Determine the (x, y) coordinate at the center of the cell enclosing the given text.  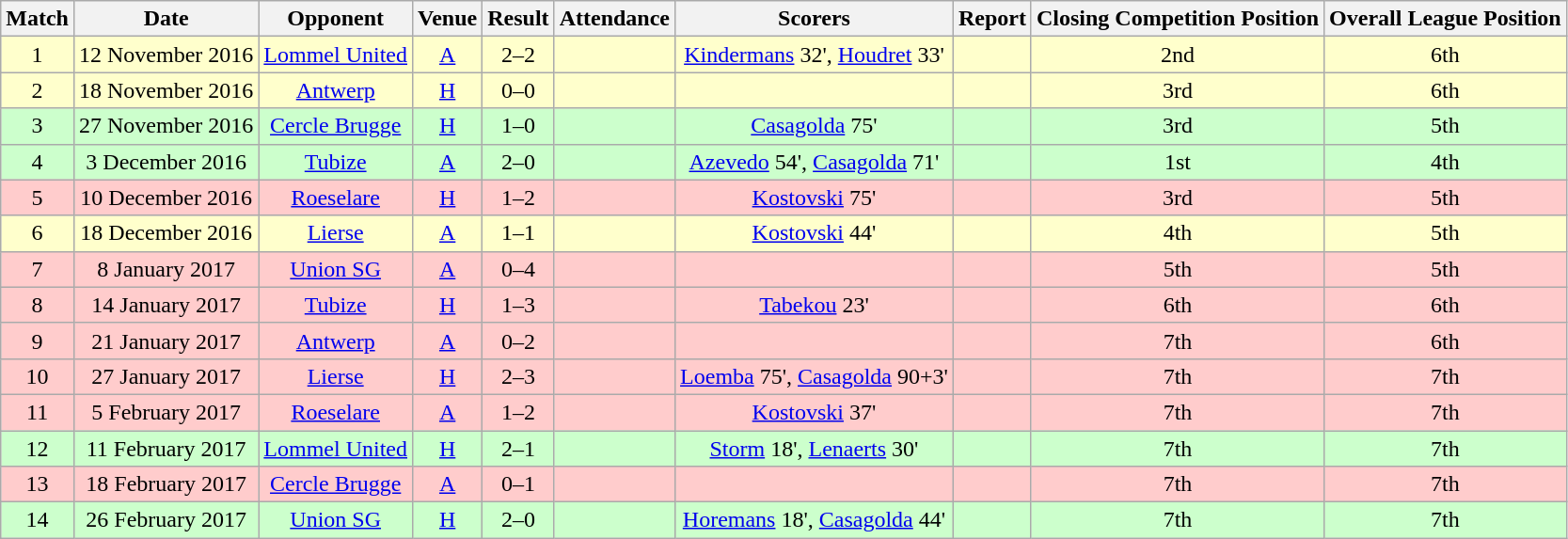
Scorers (815, 19)
Attendance (614, 19)
12 November 2016 (166, 55)
0–4 (518, 269)
Kindermans 32', Houdret 33' (815, 55)
2–2 (518, 55)
Azevedo 54', Casagolda 71' (815, 162)
18 November 2016 (166, 90)
8 (38, 305)
Venue (448, 19)
10 December 2016 (166, 198)
Overall League Position (1446, 19)
0–0 (518, 90)
Kostovski 44' (815, 233)
Horemans 18', Casagolda 44' (815, 520)
10 (38, 376)
Closing Competition Position (1178, 19)
3 December 2016 (166, 162)
0–1 (518, 484)
2 (38, 90)
Storm 18', Lenaerts 30' (815, 449)
6 (38, 233)
5 February 2017 (166, 412)
9 (38, 341)
Result (518, 19)
3 (38, 126)
11 February 2017 (166, 449)
27 January 2017 (166, 376)
14 (38, 520)
2nd (1178, 55)
11 (38, 412)
2–1 (518, 449)
2–3 (518, 376)
26 February 2017 (166, 520)
12 (38, 449)
18 December 2016 (166, 233)
Report (991, 19)
4 (38, 162)
27 November 2016 (166, 126)
21 January 2017 (166, 341)
1–3 (518, 305)
Kostovski 37' (815, 412)
Kostovski 75' (815, 198)
14 January 2017 (166, 305)
0–2 (518, 341)
Casagolda 75' (815, 126)
1st (1178, 162)
1 (38, 55)
Date (166, 19)
1–1 (518, 233)
5 (38, 198)
18 February 2017 (166, 484)
7 (38, 269)
Loemba 75', Casagolda 90+3' (815, 376)
Match (38, 19)
Opponent (336, 19)
1–0 (518, 126)
13 (38, 484)
8 January 2017 (166, 269)
Tabekou 23' (815, 305)
